Extract the (x, y) coordinate from the center of the cell holding the provided text.  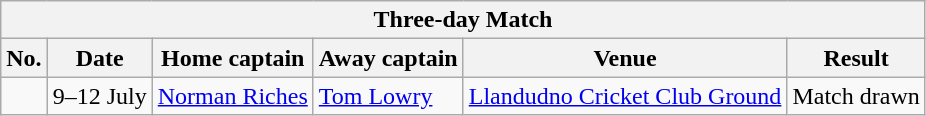
9–12 July (100, 96)
Result (856, 58)
Tom Lowry (388, 96)
Match drawn (856, 96)
Venue (625, 58)
Away captain (388, 58)
Three-day Match (464, 20)
Norman Riches (232, 96)
No. (24, 58)
Date (100, 58)
Home captain (232, 58)
Llandudno Cricket Club Ground (625, 96)
